Return the (x, y) coordinate for the center point of the cell that contains the specified text.  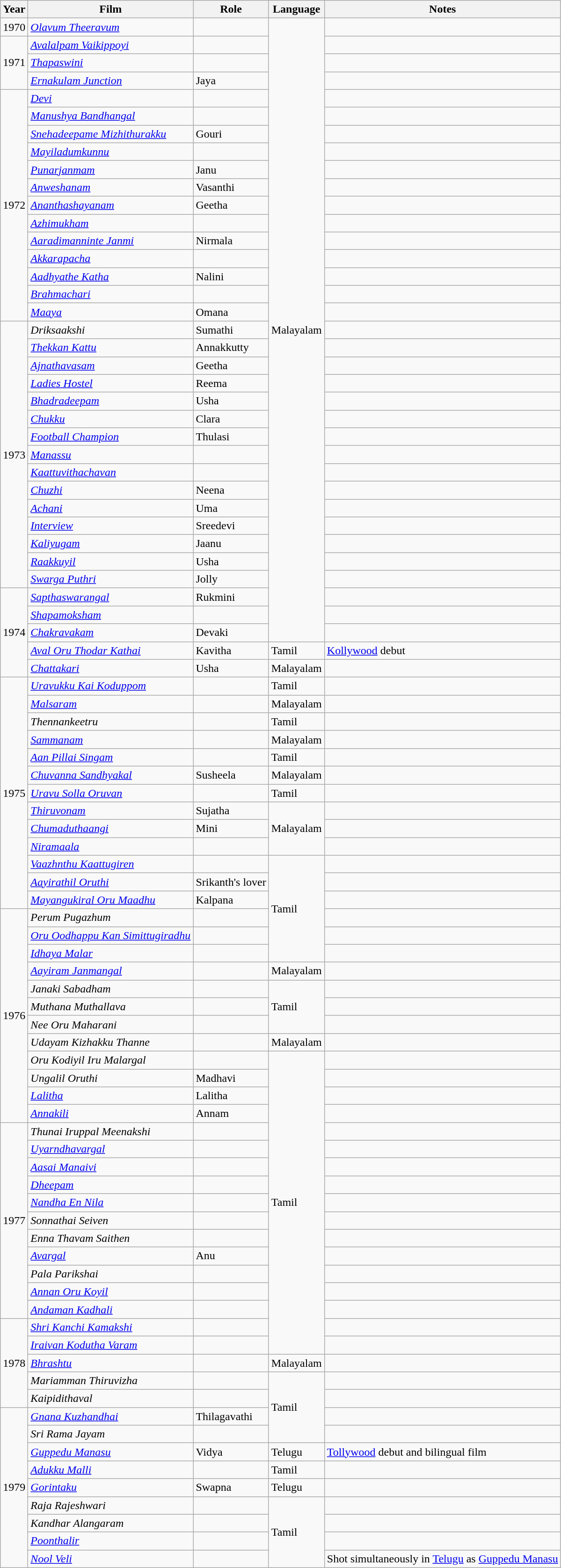
1970 (14, 27)
Chumaduthaangi (110, 829)
1972 (14, 205)
Mariamman Thiruvizha (110, 1381)
Brahmachari (110, 294)
Bhrashtu (110, 1363)
Annakili (110, 1114)
Thapaswini (110, 63)
Anu (231, 1256)
Film (110, 9)
Sapthaswarangal (110, 597)
Devaki (231, 633)
Susheela (231, 775)
Ajnathavasam (110, 365)
Aadhyathe Katha (110, 277)
Chukku (110, 419)
Niramaala (110, 846)
Nool Veli (110, 1559)
Idhaya Malar (110, 953)
Ladies Hostel (110, 383)
Manushya Bandhangal (110, 116)
Tollywood debut and bilingual film (443, 1452)
Raja Rajeshwari (110, 1505)
Aayirathil Oruthi (110, 882)
Avalalpam Vaikippoyi (110, 45)
Sammanam (110, 739)
Mayiladumkunnu (110, 152)
Devi (110, 98)
Swapna (231, 1488)
Guppedu Manasu (110, 1452)
Poonthalir (110, 1541)
Snehadeepame Mizhithurakku (110, 134)
Sri Rama Jayam (110, 1434)
Raakkuyil (110, 562)
Sreedevi (231, 526)
Clara (231, 419)
Language (297, 9)
1978 (14, 1363)
1974 (14, 633)
Thekkan Kattu (110, 348)
Aayiram Janmangal (110, 971)
Sujatha (231, 811)
Nalini (231, 277)
Oru Oodhappu Kan Simittugiradhu (110, 935)
Mini (231, 829)
Chuzhi (110, 490)
Neena (231, 490)
Chattakari (110, 668)
Jaanu (231, 544)
Uyarndhavargal (110, 1149)
Uma (231, 508)
Anweshanam (110, 187)
Srikanth's lover (231, 882)
Nee Oru Maharani (110, 1024)
Malsaram (110, 704)
1977 (14, 1220)
Kaliyugam (110, 544)
Reema (231, 383)
Achani (110, 508)
Thunai Iruppal Meenakshi (110, 1131)
Rukmini (231, 597)
Interview (110, 526)
Kaattuvithachavan (110, 472)
Football Champion (110, 437)
Uravukku Kai Koduppom (110, 686)
Perum Pugazhum (110, 918)
Madhavi (231, 1078)
Kandhar Alangaram (110, 1523)
Annakkutty (231, 348)
Janaki Sabadham (110, 989)
Iraivan Kodutha Varam (110, 1345)
Aasai Manaivi (110, 1167)
Mayangukiral Oru Maadhu (110, 900)
Udayam Kizhakku Thanne (110, 1042)
Dheepam (110, 1185)
Ernakulam Junction (110, 80)
Annam (231, 1114)
Aval Oru Thodar Kathai (110, 650)
Nandha En Nila (110, 1203)
Shri Kanchi Kamakshi (110, 1327)
Ungalil Oruthi (110, 1078)
Jolly (231, 579)
Avargal (110, 1256)
Thilagavathi (231, 1416)
Kalpana (231, 900)
1979 (14, 1488)
Swarga Puthri (110, 579)
Punarjanmam (110, 169)
Andaman Kadhali (110, 1309)
Thiruvonam (110, 811)
Vaazhnthu Kaattugiren (110, 864)
Manassu (110, 454)
Jaya (231, 80)
Sumathi (231, 330)
Thulasi (231, 437)
Adukku Malli (110, 1470)
Shot simultaneously in Telugu as Guppedu Manasu (443, 1559)
Kaipidithaval (110, 1399)
1975 (14, 793)
Role (231, 9)
Gnana Kuzhandhai (110, 1416)
Vidya (231, 1452)
Janu (231, 169)
1973 (14, 455)
Maaya (110, 312)
1976 (14, 1015)
Aaradimanninte Janmi (110, 241)
Annan Oru Koyil (110, 1291)
Bhadradeepam (110, 401)
Driksaakshi (110, 330)
Olavum Theeravum (110, 27)
Pala Parikshai (110, 1274)
Ananthashayanam (110, 205)
Enna Thavam Saithen (110, 1238)
Vasanthi (231, 187)
Kollywood debut (443, 650)
Chuvanna Sandhyakal (110, 775)
Aan Pillai Singam (110, 757)
Nirmala (231, 241)
Azhimukham (110, 223)
Sonnathai Seiven (110, 1220)
Oru Kodiyil Iru Malargal (110, 1060)
Shapamoksham (110, 615)
Year (14, 9)
Chakravakam (110, 633)
Muthana Muthallava (110, 1006)
Notes (443, 9)
Gouri (231, 134)
Uravu Solla Oruvan (110, 793)
1971 (14, 63)
Gorintaku (110, 1488)
Akkarapacha (110, 259)
Thennankeetru (110, 722)
Omana (231, 312)
Kavitha (231, 650)
